For the text-containing cell, return its midpoint in [X, Y] coordinate format. 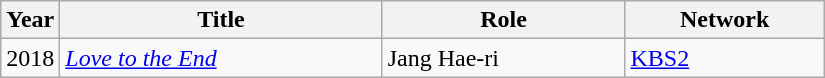
KBS2 [724, 58]
Role [504, 20]
Network [724, 20]
2018 [30, 58]
Year [30, 20]
Love to the End [221, 58]
Title [221, 20]
Jang Hae-ri [504, 58]
